Determine the (x, y) coordinate at the center of the cell enclosing the given text.  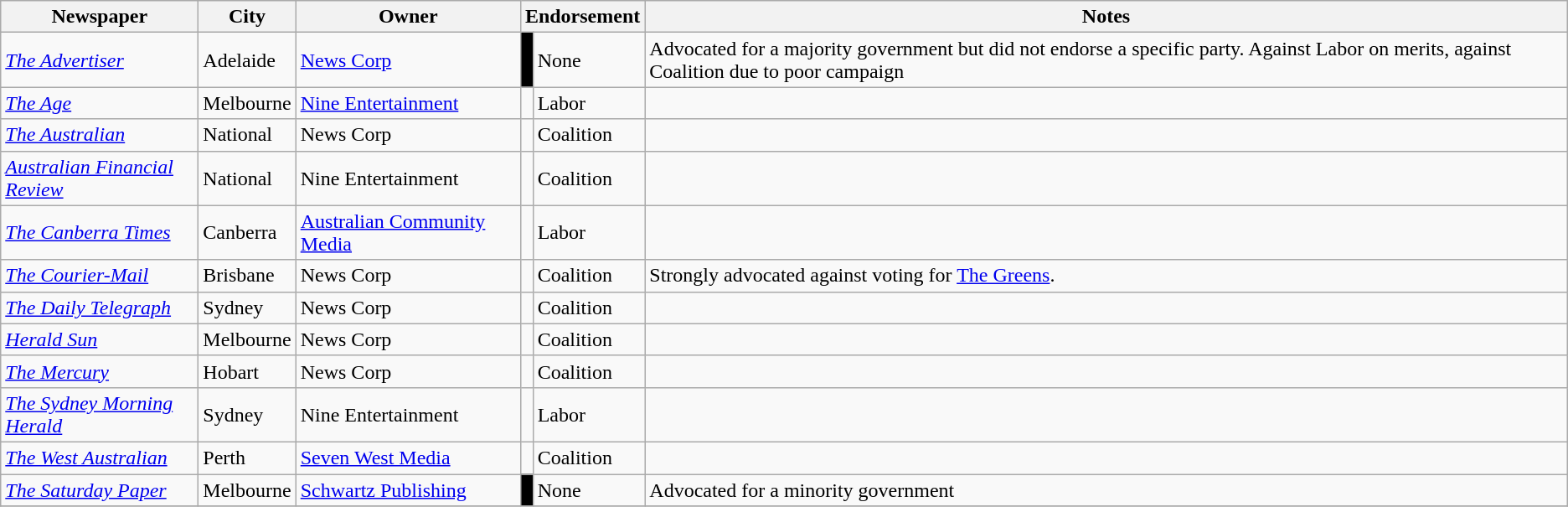
The Courier-Mail (100, 276)
The Canberra Times (100, 233)
Australian Community Media (408, 233)
Endorsement (582, 17)
The Mercury (100, 371)
The Age (100, 103)
Herald Sun (100, 339)
The Saturday Paper (100, 490)
Advocated for a majority government but did not endorse a specific party. Against Labor on merits, against Coalition due to poor campaign (1106, 60)
The Daily Telegraph (100, 308)
The Advertiser (100, 60)
Canberra (247, 233)
Hobart (247, 371)
The Sydney Morning Herald (100, 414)
The Australian (100, 135)
The West Australian (100, 458)
City (247, 17)
Schwartz Publishing (408, 490)
Notes (1106, 17)
Owner (408, 17)
Adelaide (247, 60)
Perth (247, 458)
Newspaper (100, 17)
Seven West Media (408, 458)
Advocated for a minority government (1106, 490)
Australian Financial Review (100, 178)
Strongly advocated against voting for The Greens. (1106, 276)
Brisbane (247, 276)
